Extract the (X, Y) coordinate from the center of the cell holding the provided text.  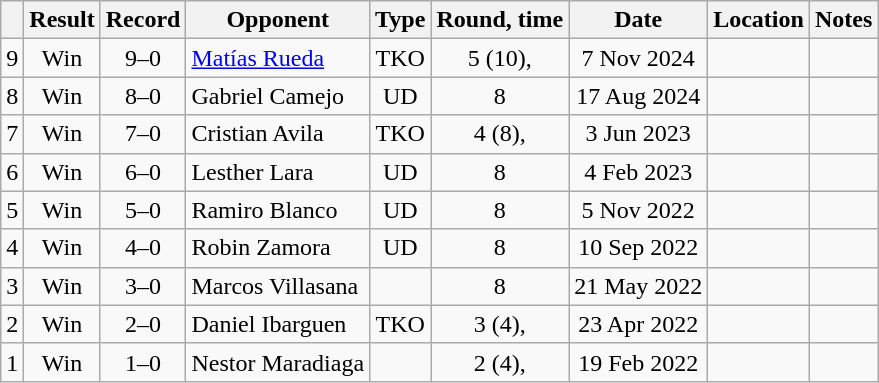
23 Apr 2022 (638, 324)
Ramiro Blanco (278, 210)
21 May 2022 (638, 286)
5 (10), (500, 58)
4–0 (143, 248)
4 Feb 2023 (638, 172)
19 Feb 2022 (638, 362)
3–0 (143, 286)
Nestor Maradiaga (278, 362)
Type (400, 20)
Daniel Ibarguen (278, 324)
Date (638, 20)
2 (12, 324)
1–0 (143, 362)
3 Jun 2023 (638, 134)
7–0 (143, 134)
8–0 (143, 96)
3 (12, 286)
Notes (843, 20)
9–0 (143, 58)
4 (8), (500, 134)
Robin Zamora (278, 248)
Result (62, 20)
10 Sep 2022 (638, 248)
4 (12, 248)
Lesther Lara (278, 172)
9 (12, 58)
2–0 (143, 324)
Record (143, 20)
3 (4), (500, 324)
1 (12, 362)
5 (12, 210)
Matías Rueda (278, 58)
6–0 (143, 172)
17 Aug 2024 (638, 96)
Location (759, 20)
Round, time (500, 20)
7 Nov 2024 (638, 58)
5–0 (143, 210)
5 Nov 2022 (638, 210)
7 (12, 134)
2 (4), (500, 362)
Marcos Villasana (278, 286)
Opponent (278, 20)
Cristian Avila (278, 134)
Gabriel Camejo (278, 96)
6 (12, 172)
